Locate the cell with the specified text and output its (X, Y) center coordinate. 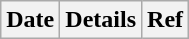
Ref (166, 20)
Details (101, 20)
Date (30, 20)
